Find where the given text appears and provide that cell's center as (x, y) coordinate. 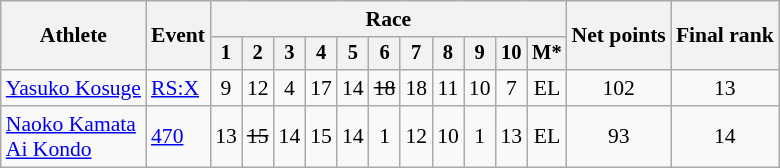
17 (321, 88)
11 (448, 88)
Race (388, 19)
470 (178, 136)
6 (385, 54)
5 (353, 54)
RS:X (178, 88)
3 (290, 54)
2 (258, 54)
Event (178, 36)
Net points (619, 36)
Naoko Kamata Ai Kondo (74, 136)
Final rank (725, 36)
Athlete (74, 36)
102 (619, 88)
Yasuko Kosuge (74, 88)
8 (448, 54)
93 (619, 136)
M* (546, 54)
